Find where the given text appears and provide that cell's center as (x, y) coordinate. 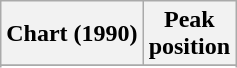
Chart (1990) (72, 34)
Peakposition (189, 34)
